Return the [X, Y] coordinate for the center point of the cell that contains the specified text.  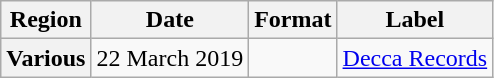
Format [293, 20]
Decca Records [415, 58]
Date [170, 20]
Region [46, 20]
Label [415, 20]
22 March 2019 [170, 58]
Various [46, 58]
